Extract the [x, y] coordinate from the center of the cell holding the provided text.  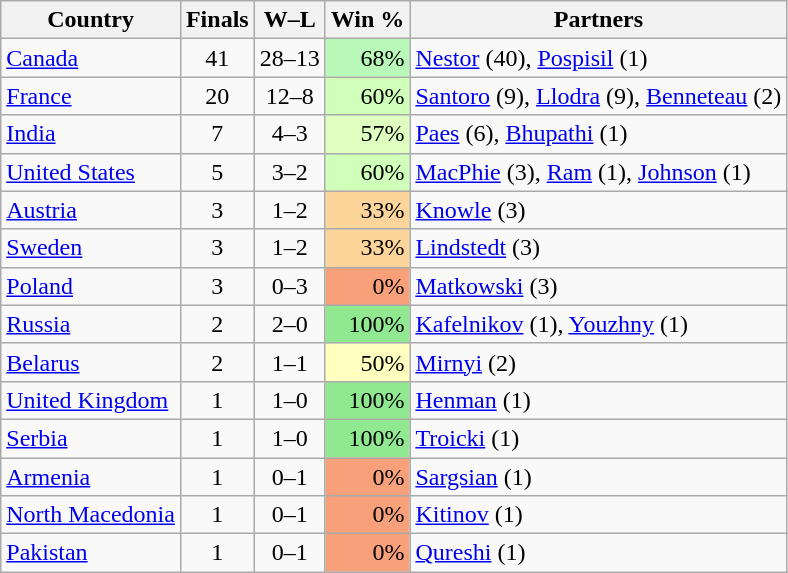
Country [91, 20]
Sargsian (1) [598, 477]
50% [368, 362]
Henman (1) [598, 400]
Partners [598, 20]
20 [217, 96]
Sweden [91, 248]
North Macedonia [91, 515]
W–L [290, 20]
United Kingdom [91, 400]
41 [217, 58]
Serbia [91, 438]
Qureshi (1) [598, 553]
Poland [91, 286]
Kafelnikov (1), Youzhny (1) [598, 324]
Austria [91, 210]
0–3 [290, 286]
Win % [368, 20]
Pakistan [91, 553]
Matkowski (3) [598, 286]
Nestor (40), Pospisil (1) [598, 58]
1–1 [290, 362]
Belarus [91, 362]
57% [368, 134]
12–8 [290, 96]
Knowle (3) [598, 210]
3–2 [290, 172]
Mirnyi (2) [598, 362]
4–3 [290, 134]
Armenia [91, 477]
Kitinov (1) [598, 515]
68% [368, 58]
28–13 [290, 58]
MacPhie (3), Ram (1), Johnson (1) [598, 172]
Troicki (1) [598, 438]
Lindstedt (3) [598, 248]
7 [217, 134]
2–0 [290, 324]
Santoro (9), Llodra (9), Benneteau (2) [598, 96]
United States [91, 172]
Finals [217, 20]
5 [217, 172]
France [91, 96]
Canada [91, 58]
Russia [91, 324]
India [91, 134]
Paes (6), Bhupathi (1) [598, 134]
